Return [X, Y] of the center of cell containing provided text 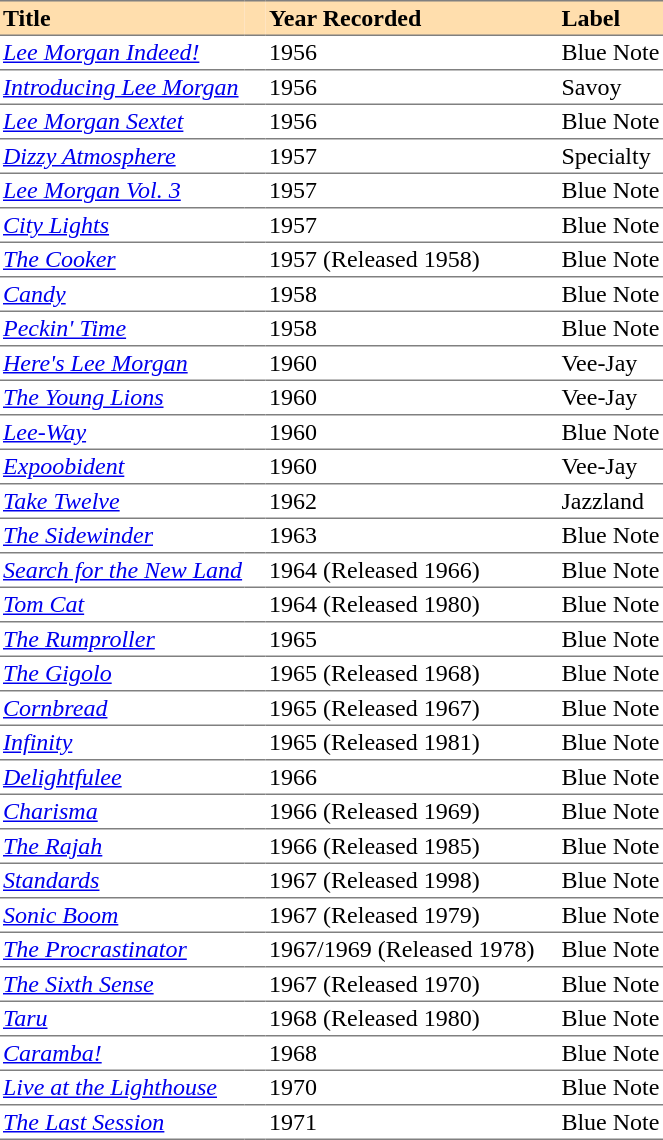
1968 [402, 1053]
1966 [402, 777]
Peckin' Time [122, 329]
Dizzy Atmosphere [122, 157]
1962 [402, 501]
1966 (Released 1985) [402, 847]
1964 (Released 1966) [402, 571]
Delightfulee [122, 777]
Search for the New Land [122, 571]
Infinity [122, 743]
Title [122, 18]
1967 (Released 1998) [402, 881]
City Lights [122, 225]
1965 (Released 1981) [402, 743]
1970 [402, 1088]
Savoy [610, 87]
1966 (Released 1969) [402, 812]
1971 [402, 1123]
Sonic Boom [122, 915]
1965 (Released 1967) [402, 709]
Specialty [610, 157]
Here's Lee Morgan [122, 363]
1967 (Released 1979) [402, 915]
Tom Cat [122, 605]
The Gigolo [122, 674]
1965 (Released 1968) [402, 674]
1968 (Released 1980) [402, 1019]
Caramba! [122, 1053]
Standards [122, 881]
The Rumproller [122, 639]
1967/1969 (Released 1978) [402, 950]
1963 [402, 536]
Candy [122, 295]
Live at the Lighthouse [122, 1088]
1967 (Released 1970) [402, 985]
Lee-Way [122, 433]
Taru [122, 1019]
The Cooker [122, 260]
Lee Morgan Vol. 3 [122, 191]
The Last Session [122, 1123]
Lee Morgan Sextet [122, 122]
Expoobident [122, 467]
The Sixth Sense [122, 985]
Take Twelve [122, 501]
Jazzland [610, 501]
Cornbread [122, 709]
1965 [402, 639]
The Sidewinder [122, 536]
Lee Morgan Indeed! [122, 53]
Label [610, 18]
Year Recorded [402, 18]
1964 (Released 1980) [402, 605]
The Procrastinator [122, 950]
Introducing Lee Morgan [122, 87]
The Young Lions [122, 398]
1957 (Released 1958) [402, 260]
Charisma [122, 812]
The Rajah [122, 847]
